Locate the cell with the specified text and output its [x, y] center coordinate. 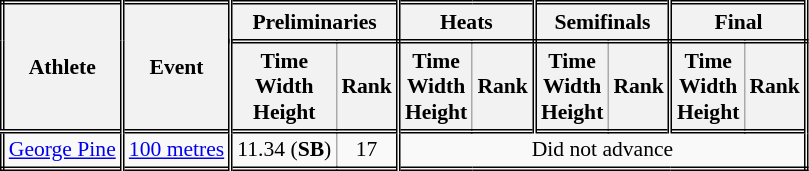
Heats [466, 22]
11.34 (SB) [284, 150]
George Pine [62, 150]
Final [738, 22]
100 metres [176, 150]
Did not advance [602, 150]
Preliminaries [315, 22]
Athlete [62, 67]
17 [367, 150]
Event [176, 67]
Semifinals [602, 22]
